Capture the cell that displays the provided text and extract its (x, y) central coordinate. 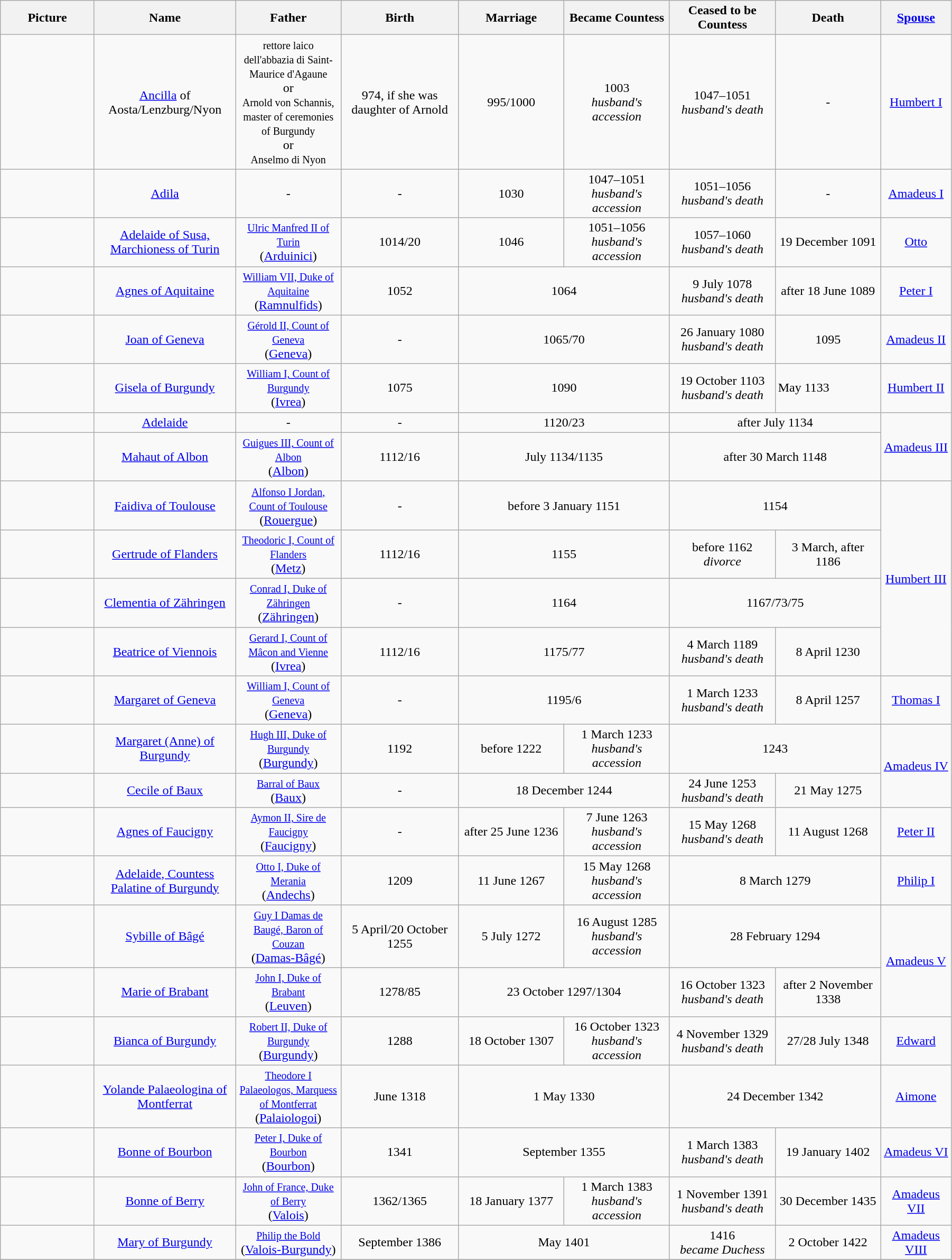
1014/20 (400, 242)
27/28 July 1348 (828, 1041)
Agnes of Faucigny (165, 832)
Gertrude of Flanders (165, 554)
1003husband's accession (617, 102)
Amadeus V (916, 961)
1046 (511, 242)
Guy I Damas de Baugé, Baron of Couzan (Damas-Bâgé) (288, 937)
1195/6 (564, 700)
Amadeus VII (916, 1201)
1362/1365 (400, 1201)
William I, Count of Geneva (Geneva) (288, 700)
Margaret (Anne) of Burgundy (165, 749)
Adelaide of Susa, Marchioness of Turin (165, 242)
30 December 1435 (828, 1201)
1416became Duchess (722, 1242)
8 April 1257 (828, 700)
18 October 1307 (511, 1041)
3 March, after 1186 (828, 554)
19 December 1091 (828, 242)
974, if she was daughter of Arnold (400, 102)
Gérold II, Count of Geneva(Geneva) (288, 339)
Humbert II (916, 388)
4 November 1329husband's death (722, 1041)
after July 1134 (775, 422)
after 2 November 1338 (828, 992)
Father (288, 18)
995/1000 (511, 102)
June 1318 (400, 1096)
1047–1051husband's death (722, 102)
after 18 June 1089 (828, 291)
Theodore I Palaeologos, Marquess of Montferrat (Palaiologoi) (288, 1096)
23 October 1297/1304 (564, 992)
4 March 1189husband's death (722, 651)
1064 (564, 291)
William I, Count of Burgundy(Ivrea) (288, 388)
Cecile of Baux (165, 791)
Peter II (916, 832)
Aimone (916, 1096)
1065/70 (564, 339)
19 January 1402 (828, 1152)
Bonne of Berry (165, 1201)
1 March 1383husband's accession (617, 1201)
Aymon II, Sire de Faucigny (Faucigny) (288, 832)
1164 (564, 603)
Mary of Burgundy (165, 1242)
Conrad I, Duke of Zähringen (Zähringen) (288, 603)
5 July 1272 (511, 937)
28 February 1294 (775, 937)
Otto I, Duke of Merania (Andechs) (288, 881)
William VII, Duke of Aquitaine(Ramnulfids) (288, 291)
Marie of Brabant (165, 992)
19 October 1103husband's death (722, 388)
Ceased to be Countess (722, 18)
Faidiva of Toulouse (165, 505)
Death (828, 18)
Barral of Baux (Baux) (288, 791)
18 January 1377 (511, 1201)
Humbert I (916, 102)
Alfonso I Jordan, Count of Toulouse(Rouergue) (288, 505)
Margaret of Geneva (165, 700)
John I, Duke of Brabant (Leuven) (288, 992)
1192 (400, 749)
1 May 1330 (564, 1096)
8 March 1279 (775, 881)
Peter I (916, 291)
Bonne of Bourbon (165, 1152)
Marriage (511, 18)
May 1401 (564, 1242)
Otto (916, 242)
1278/85 (400, 992)
September 1355 (564, 1152)
Picture (48, 18)
Amadeus II (916, 339)
Gerard I, Count of Mâcon and Vienne (Ivrea) (288, 651)
Yolande Palaeologina of Montferrat (165, 1096)
Sybille of Bâgé (165, 937)
8 April 1230 (828, 651)
Spouse (916, 18)
16 October 1323husband's accession (617, 1041)
1057–1060husband's death (722, 242)
Became Countess (617, 18)
Clementia of Zähringen (165, 603)
15 May 1268husband's death (722, 832)
1 November 1391husband's death (722, 1201)
1030 (511, 193)
1209 (400, 881)
Thomas I (916, 700)
5 April/20 October 1255 (400, 937)
16 August 1285husband's accession (617, 937)
Theodoric I, Count of Flanders (Metz) (288, 554)
24 December 1342 (775, 1096)
1051–1056husband's death (722, 193)
Adelaide (165, 422)
Mahaut of Albon (165, 457)
Edward (916, 1041)
Joan of Geneva (165, 339)
1 March 1233husband's death (722, 700)
Robert II, Duke of Burgundy (Burgundy) (288, 1041)
1288 (400, 1041)
before 1162divorce (722, 554)
24 June 1253husband's death (722, 791)
1 March 1383husband's death (722, 1152)
7 June 1263husband's accession (617, 832)
Philip the Bold(Valois-Burgundy) (288, 1242)
Gisela of Burgundy (165, 388)
11 June 1267 (511, 881)
Peter I, Duke of Bourbon (Bourbon) (288, 1152)
1075 (400, 388)
Amadeus IV (916, 766)
Hugh III, Duke of Burgundy (Burgundy) (288, 749)
1051–1056husband's accession (617, 242)
11 August 1268 (828, 832)
Bianca of Burgundy (165, 1041)
Guigues III, Count of Albon (Albon) (288, 457)
1175/77 (564, 651)
after 30 March 1148 (775, 457)
1341 (400, 1152)
Amadeus VIII (916, 1242)
Adelaide, Countess Palatine of Burgundy (165, 881)
1047–1051husband's accession (617, 193)
Humbert III (916, 578)
1154 (775, 505)
26 January 1080husband's death (722, 339)
Amadeus VI (916, 1152)
July 1134/1135 (564, 457)
before 1222 (511, 749)
1090 (564, 388)
1052 (400, 291)
Ulric Manfred II of Turin(Arduinici) (288, 242)
Ancilla of Aosta/Lenzburg/Nyon (165, 102)
9 July 1078husband's death (722, 291)
1167/73/75 (775, 603)
May 1133 (828, 388)
John of France, Duke of Berry (Valois) (288, 1201)
1155 (564, 554)
1120/23 (564, 422)
Philip I (916, 881)
18 December 1244 (564, 791)
15 May 1268husband's accession (617, 881)
Adila (165, 193)
2 October 1422 (828, 1242)
Agnes of Aquitaine (165, 291)
21 May 1275 (828, 791)
before 3 January 1151 (564, 505)
September 1386 (400, 1242)
after 25 June 1236 (511, 832)
1243 (775, 749)
1 March 1233husband's accession (617, 749)
rettore laico dell'abbazia di Saint-Maurice d'AgauneorArnold von Schannis, master of ceremonies of BurgundyorAnselmo di Nyon (288, 102)
Birth (400, 18)
Beatrice of Viennois (165, 651)
Name (165, 18)
16 October 1323husband's death (722, 992)
Amadeus III (916, 447)
Amadeus I (916, 193)
1095 (828, 339)
